Scan for the cell matching the given text and deliver its [X, Y] coordinate at center. 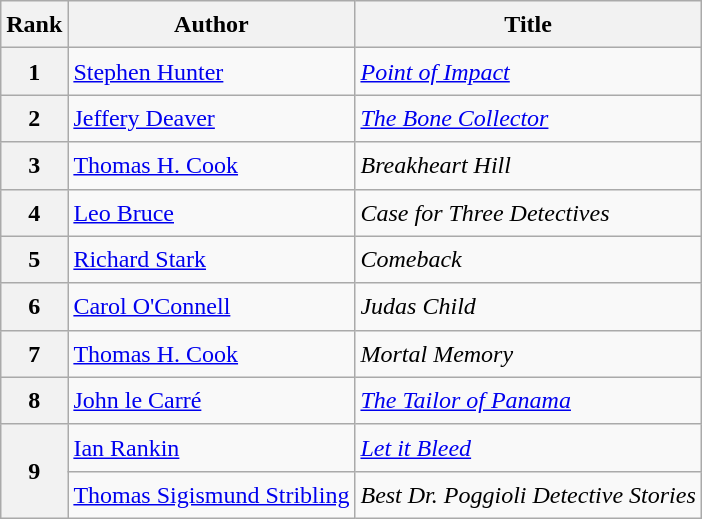
Comeback [528, 260]
Judas Child [528, 306]
5 [34, 260]
1 [34, 72]
Point of Impact [528, 72]
6 [34, 306]
The Bone Collector [528, 118]
Best Dr. Poggioli Detective Stories [528, 494]
Thomas Sigismund Stribling [212, 494]
Leo Bruce [212, 212]
7 [34, 354]
Stephen Hunter [212, 72]
The Tailor of Panama [528, 400]
2 [34, 118]
Richard Stark [212, 260]
Title [528, 24]
Case for Three Detectives [528, 212]
Author [212, 24]
8 [34, 400]
Breakheart Hill [528, 166]
4 [34, 212]
Jeffery Deaver [212, 118]
Mortal Memory [528, 354]
John le Carré [212, 400]
9 [34, 471]
Carol O'Connell [212, 306]
Let it Bleed [528, 448]
3 [34, 166]
Rank [34, 24]
Ian Rankin [212, 448]
